Determine the (X, Y) coordinate at the center of the cell enclosing the given text.  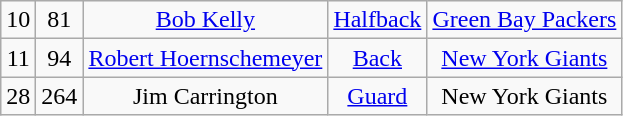
11 (18, 58)
81 (60, 20)
Back (378, 58)
10 (18, 20)
Bob Kelly (206, 20)
Green Bay Packers (524, 20)
Guard (378, 96)
Robert Hoernschemeyer (206, 58)
94 (60, 58)
264 (60, 96)
Jim Carrington (206, 96)
Halfback (378, 20)
28 (18, 96)
